Pinpoint the cell where the given text exists, returning its (X, Y) midpoint coordinate. 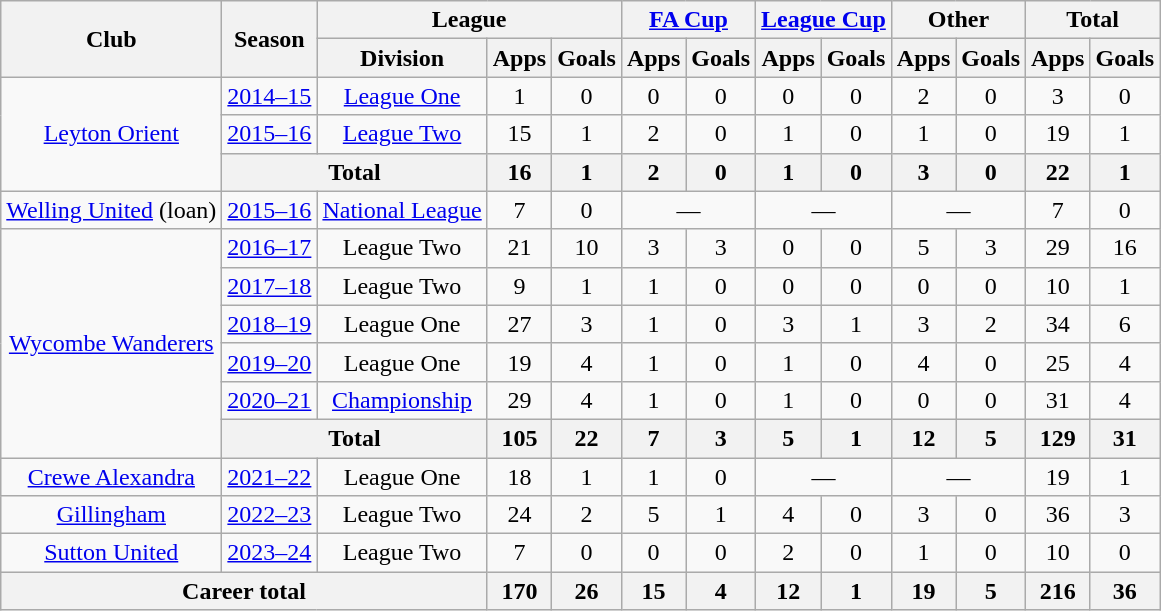
105 (519, 438)
Championship (402, 400)
34 (1058, 324)
26 (587, 591)
Division (402, 58)
Career total (244, 591)
2014–15 (270, 96)
9 (519, 286)
Welling United (loan) (112, 210)
Season (270, 39)
2023–24 (270, 553)
2020–21 (270, 400)
Leyton Orient (112, 134)
Wycombe Wanderers (112, 343)
League Cup (824, 20)
2018–19 (270, 324)
Sutton United (112, 553)
Crewe Alexandra (112, 477)
18 (519, 477)
Other (958, 20)
25 (1058, 362)
Club (112, 39)
170 (519, 591)
FA Cup (688, 20)
2017–18 (270, 286)
21 (519, 248)
24 (519, 515)
Gillingham (112, 515)
2016–17 (270, 248)
2022–23 (270, 515)
216 (1058, 591)
6 (1125, 324)
League (469, 20)
National League (402, 210)
27 (519, 324)
2021–22 (270, 477)
2019–20 (270, 362)
129 (1058, 438)
